Find where the given text appears and provide that cell's center as [X, Y] coordinate. 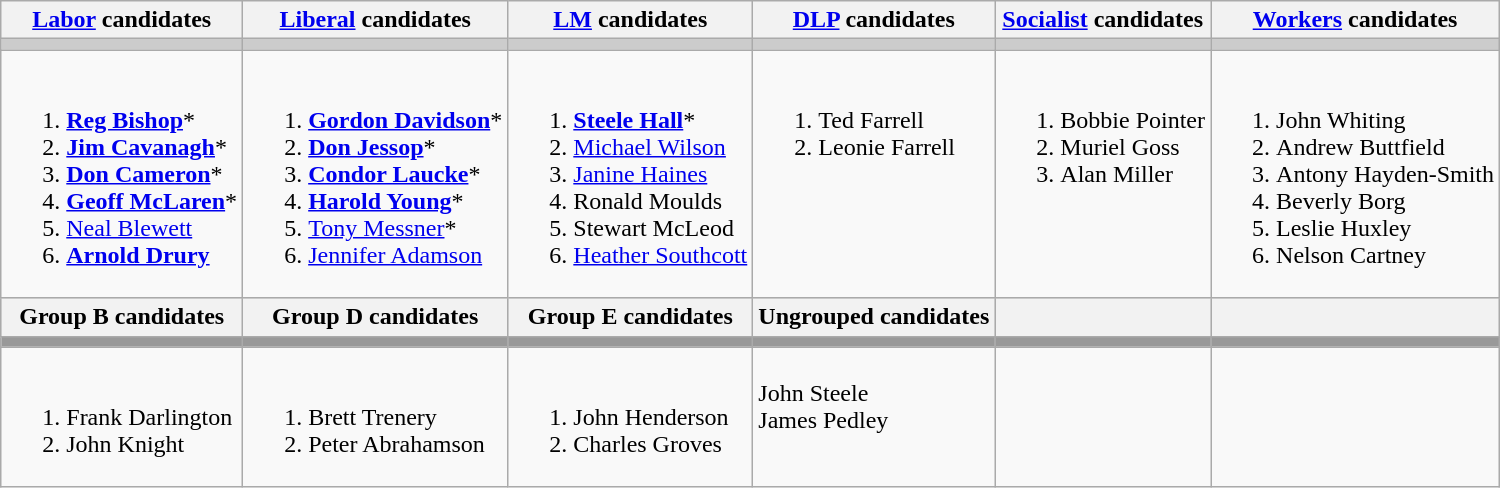
Group B candidates [122, 317]
DLP candidates [874, 20]
John HendersonCharles Groves [630, 417]
Frank DarlingtonJohn Knight [122, 417]
Ungrouped candidates [874, 317]
Labor candidates [122, 20]
Group D candidates [376, 317]
Workers candidates [1356, 20]
Reg Bishop*Jim Cavanagh*Don Cameron*Geoff McLaren*Neal BlewettArnold Drury [122, 174]
Gordon Davidson*Don Jessop*Condor Laucke*Harold Young*Tony Messner*Jennifer Adamson [376, 174]
LM candidates [630, 20]
Group E candidates [630, 317]
Liberal candidates [376, 20]
Bobbie PointerMuriel GossAlan Miller [1103, 174]
Ted FarrellLeonie Farrell [874, 174]
John WhitingAndrew ButtfieldAntony Hayden-SmithBeverly BorgLeslie HuxleyNelson Cartney [1356, 174]
Brett TreneryPeter Abrahamson [376, 417]
Socialist candidates [1103, 20]
John Steele James Pedley [874, 417]
Steele Hall*Michael WilsonJanine HainesRonald MouldsStewart McLeodHeather Southcott [630, 174]
